Search for the cell housing the specified text and yield its (x, y) center coordinate. 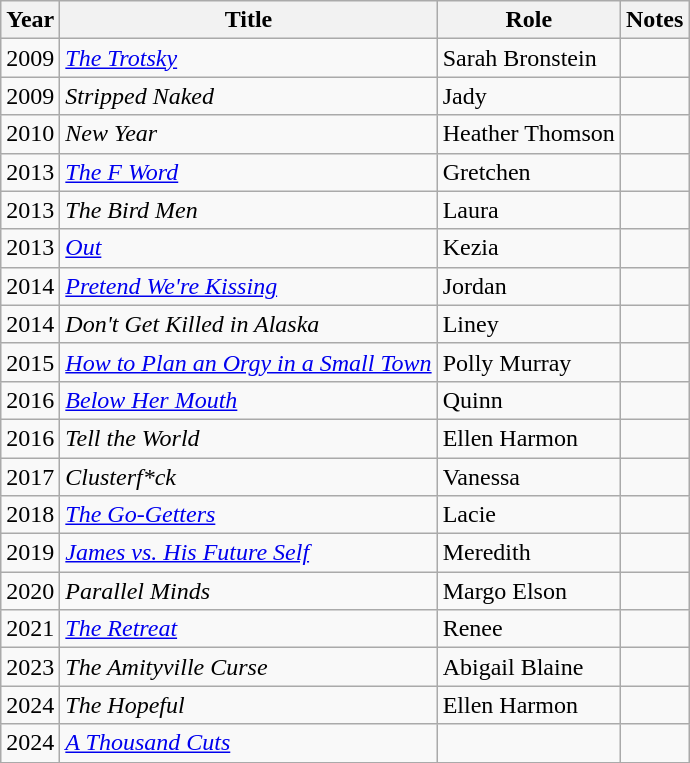
Parallel Minds (248, 591)
Gretchen (528, 172)
Meredith (528, 553)
Quinn (528, 400)
Vanessa (528, 477)
2020 (30, 591)
2023 (30, 667)
Out (248, 248)
Abigail Blaine (528, 667)
The Hopeful (248, 705)
2018 (30, 515)
2021 (30, 629)
The Bird Men (248, 210)
How to Plan an Orgy in a Small Town (248, 362)
Polly Murray (528, 362)
Renee (528, 629)
Heather Thomson (528, 134)
Jady (528, 96)
2017 (30, 477)
The Retreat (248, 629)
Kezia (528, 248)
Notes (654, 20)
2015 (30, 362)
The Go-Getters (248, 515)
Laura (528, 210)
Year (30, 20)
New Year (248, 134)
Role (528, 20)
Clusterf*ck (248, 477)
Stripped Naked (248, 96)
Liney (528, 324)
Below Her Mouth (248, 400)
Sarah Bronstein (528, 58)
A Thousand Cuts (248, 743)
Title (248, 20)
The F Word (248, 172)
Margo Elson (528, 591)
Jordan (528, 286)
James vs. His Future Self (248, 553)
Lacie (528, 515)
Pretend We're Kissing (248, 286)
The Amityville Curse (248, 667)
2019 (30, 553)
2010 (30, 134)
The Trotsky (248, 58)
Don't Get Killed in Alaska (248, 324)
Tell the World (248, 438)
